Identify which cell holds the provided text, then report its (x, y) central coordinate. 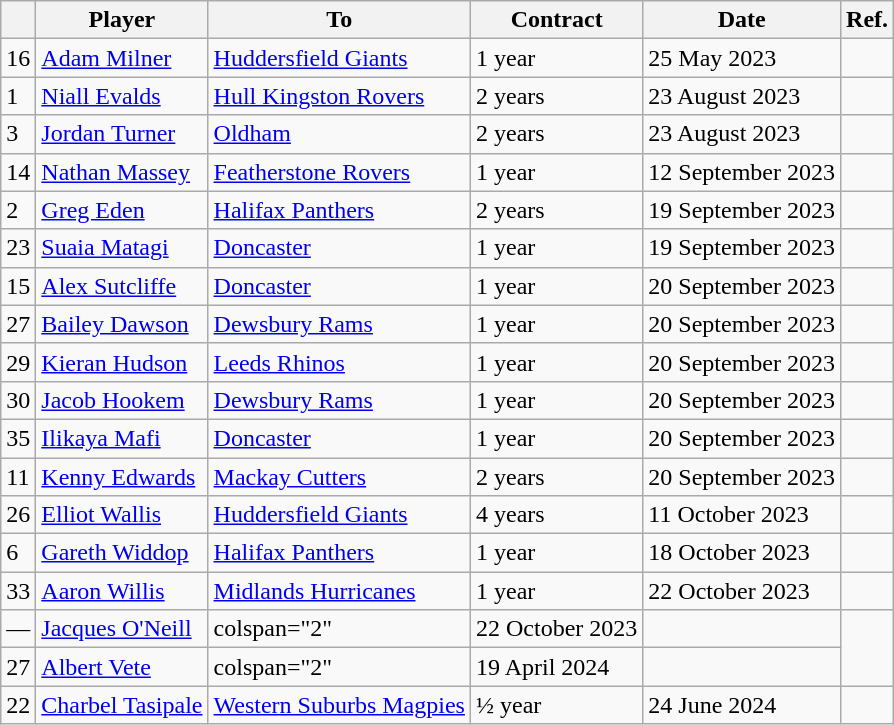
Alex Sutcliffe (122, 286)
19 April 2024 (556, 667)
33 (18, 591)
16 (18, 58)
Aaron Willis (122, 591)
29 (18, 362)
Jacques O'Neill (122, 629)
26 (18, 515)
Jordan Turner (122, 134)
Contract (556, 20)
Ilikaya Mafi (122, 438)
Date (742, 20)
Leeds Rhinos (339, 362)
Midlands Hurricanes (339, 591)
23 (18, 248)
2 (18, 210)
Jacob Hookem (122, 400)
Bailey Dawson (122, 324)
Niall Evalds (122, 96)
Ref. (868, 20)
Nathan Massey (122, 172)
Kieran Hudson (122, 362)
Greg Eden (122, 210)
Albert Vete (122, 667)
25 May 2023 (742, 58)
3 (18, 134)
1 (18, 96)
6 (18, 553)
4 years (556, 515)
½ year (556, 705)
Suaia Matagi (122, 248)
12 September 2023 (742, 172)
35 (18, 438)
22 (18, 705)
18 October 2023 (742, 553)
11 October 2023 (742, 515)
Oldham (339, 134)
Adam Milner (122, 58)
Hull Kingston Rovers (339, 96)
15 (18, 286)
11 (18, 477)
30 (18, 400)
Mackay Cutters (339, 477)
Featherstone Rovers (339, 172)
Gareth Widdop (122, 553)
Kenny Edwards (122, 477)
14 (18, 172)
Player (122, 20)
Western Suburbs Magpies (339, 705)
Charbel Tasipale (122, 705)
Elliot Wallis (122, 515)
24 June 2024 (742, 705)
To (339, 20)
— (18, 629)
